For the text-containing cell, return its midpoint in (x, y) coordinate format. 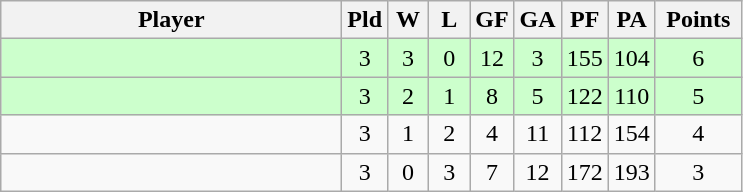
112 (584, 134)
104 (632, 58)
193 (632, 172)
154 (632, 134)
11 (538, 134)
8 (492, 96)
L (450, 20)
172 (584, 172)
PA (632, 20)
GA (538, 20)
Pld (365, 20)
155 (584, 58)
6 (698, 58)
PF (584, 20)
Player (172, 20)
Points (698, 20)
7 (492, 172)
122 (584, 96)
W (408, 20)
110 (632, 96)
GF (492, 20)
